Return (x, y) of the center of cell containing provided text 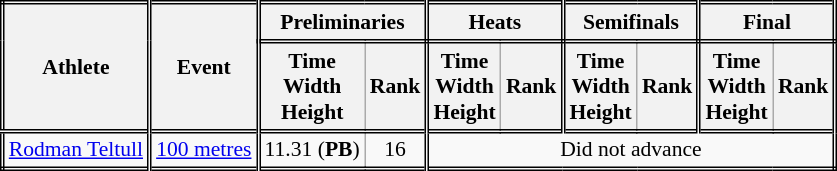
Final (767, 22)
Event (204, 67)
Rodman Teltull (76, 150)
11.31 (PB) (312, 150)
Preliminaries (342, 22)
Heats (495, 22)
Athlete (76, 67)
100 metres (204, 150)
Did not advance (631, 150)
16 (396, 150)
Semifinals (631, 22)
